Return the (x, y) coordinate for the center point of the cell that contains the specified text.  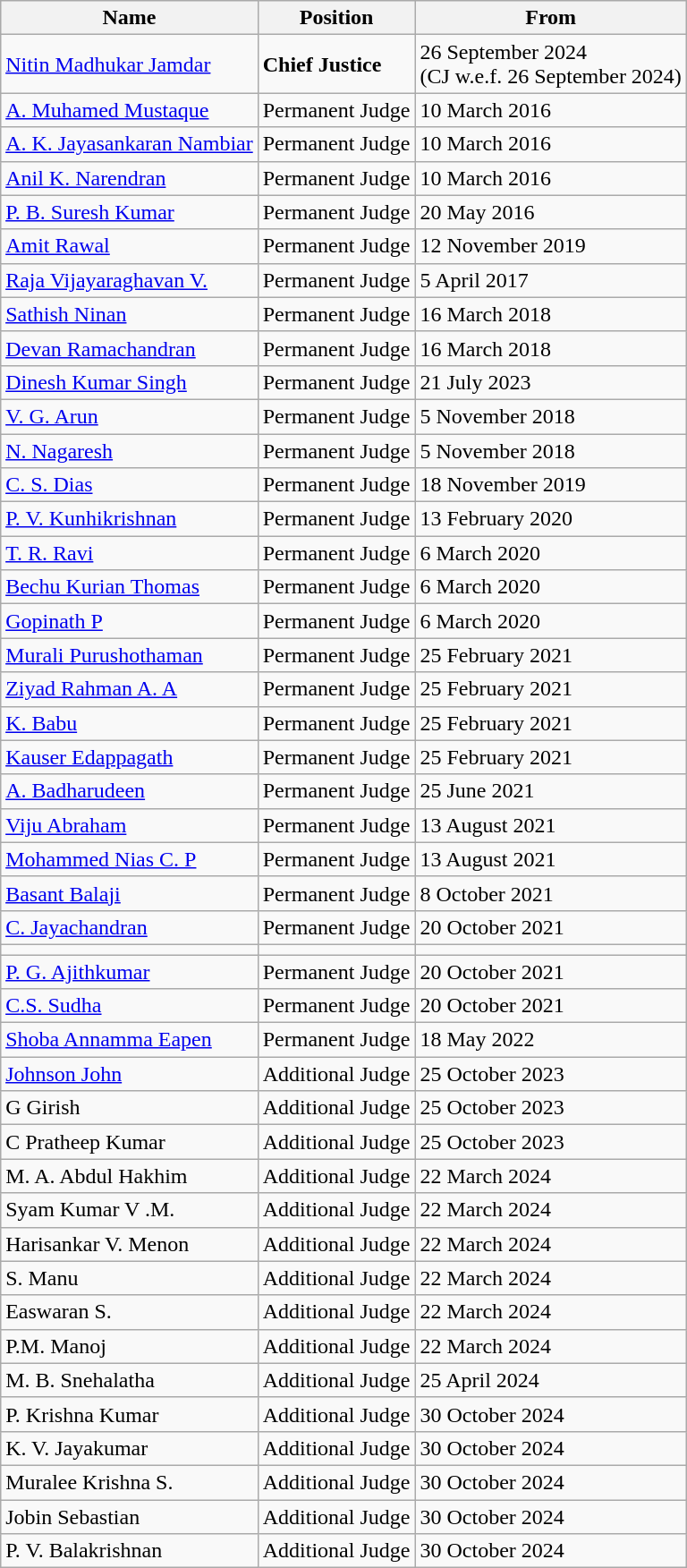
Bechu Kurian Thomas (130, 587)
25 April 2024 (551, 1380)
Amit Rawal (130, 246)
Dinesh Kumar Singh (130, 382)
8 October 2021 (551, 893)
N. Nagaresh (130, 450)
P. Krishna Kumar (130, 1414)
A. Badharudeen (130, 791)
Jobin Sebastian (130, 1517)
5 April 2017 (551, 280)
P.M. Manoj (130, 1346)
P. V. Kunhikrishnan (130, 519)
Sathish Ninan (130, 314)
21 July 2023 (551, 382)
Name (130, 18)
A. K. Jayasankaran Nambiar (130, 144)
Devan Ramachandran (130, 348)
V. G. Arun (130, 416)
K. V. Jayakumar (130, 1448)
Position (336, 18)
Mohammed Nias C. P (130, 859)
C.S. Sudha (130, 1006)
18 May 2022 (551, 1040)
M. B. Snehalatha (130, 1380)
Chief Justice (336, 64)
Basant Balaji (130, 893)
Easwaran S. (130, 1312)
P. G. Ajithkumar (130, 971)
Viju Abraham (130, 825)
12 November 2019 (551, 246)
Murali Purushothaman (130, 655)
A. Muhamed Mustaque (130, 110)
Shoba Annamma Eapen (130, 1040)
Johnson John (130, 1074)
K. Babu (130, 723)
P. V. Balakrishnan (130, 1551)
Anil K. Narendran (130, 178)
C Pratheep Kumar (130, 1142)
G Girish (130, 1108)
Syam Kumar V .M. (130, 1210)
Harisankar V. Menon (130, 1244)
Ziyad Rahman A. A (130, 689)
13 February 2020 (551, 519)
T. R. Ravi (130, 553)
M. A. Abdul Hakhim (130, 1176)
P. B. Suresh Kumar (130, 212)
From (551, 18)
C. S. Dias (130, 485)
25 June 2021 (551, 791)
Gopinath P (130, 621)
20 May 2016 (551, 212)
Kauser Edappagath (130, 757)
18 November 2019 (551, 485)
Raja Vijayaraghavan V. (130, 280)
C. Jayachandran (130, 927)
S. Manu (130, 1278)
Muralee Krishna S. (130, 1482)
Nitin Madhukar Jamdar (130, 64)
26 September 2024 (CJ w.e.f. 26 September 2024) (551, 64)
